Capture the cell that displays the provided text and extract its (X, Y) central coordinate. 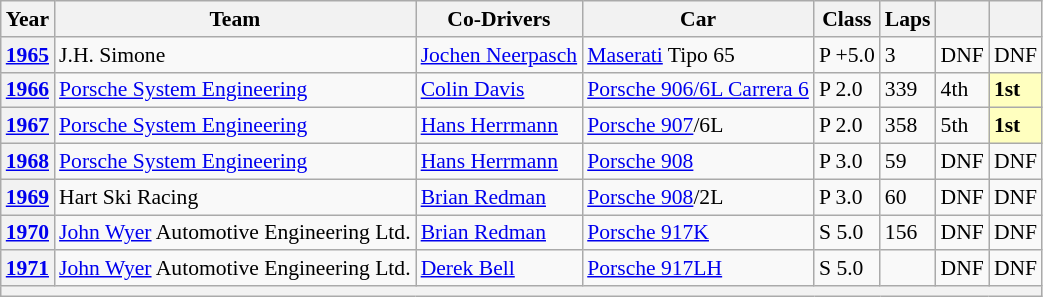
Porsche 908 (698, 162)
Hart Ski Racing (235, 197)
Jochen Neerpasch (500, 55)
Porsche 907/6L (698, 126)
Team (235, 19)
Class (847, 19)
60 (908, 197)
339 (908, 90)
3 (908, 55)
59 (908, 162)
Colin Davis (500, 90)
1969 (28, 197)
4th (962, 90)
Car (698, 19)
Year (28, 19)
156 (908, 233)
Porsche 917LH (698, 269)
1970 (28, 233)
Laps (908, 19)
5th (962, 126)
J.H. Simone (235, 55)
Porsche 917K (698, 233)
1968 (28, 162)
1965 (28, 55)
Derek Bell (500, 269)
Co-Drivers (500, 19)
358 (908, 126)
1966 (28, 90)
Porsche 908/2L (698, 197)
P +5.0 (847, 55)
Maserati Tipo 65 (698, 55)
1967 (28, 126)
1971 (28, 269)
Porsche 906/6L Carrera 6 (698, 90)
